Provide the [X, Y] coordinate of the cell's center where the given text is located.  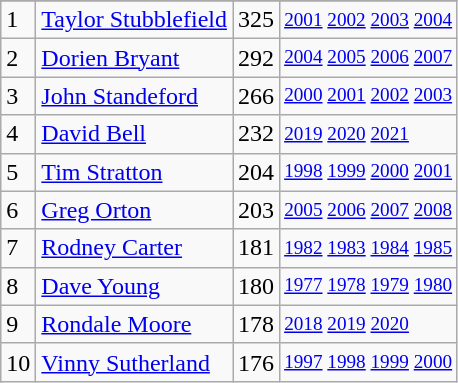
10 [18, 362]
5 [18, 172]
Dorien Bryant [134, 58]
8 [18, 286]
204 [256, 172]
176 [256, 362]
Taylor Stubblefield [134, 20]
Rodney Carter [134, 248]
John Standeford [134, 96]
9 [18, 324]
203 [256, 210]
3 [18, 96]
181 [256, 248]
4 [18, 134]
Vinny Sutherland [134, 362]
1 [18, 20]
6 [18, 210]
David Bell [134, 134]
2005 2006 2007 2008 [368, 210]
266 [256, 96]
2 [18, 58]
2018 2019 2020 [368, 324]
2004 2005 2006 2007 [368, 58]
2001 2002 2003 2004 [368, 20]
1977 1978 1979 1980 [368, 286]
Greg Orton [134, 210]
7 [18, 248]
178 [256, 324]
232 [256, 134]
180 [256, 286]
Tim Stratton [134, 172]
Dave Young [134, 286]
1997 1998 1999 2000 [368, 362]
325 [256, 20]
Rondale Moore [134, 324]
292 [256, 58]
2019 2020 2021 [368, 134]
2000 2001 2002 2003 [368, 96]
1998 1999 2000 2001 [368, 172]
1982 1983 1984 1985 [368, 248]
